Return [x, y] of the center of cell containing provided text 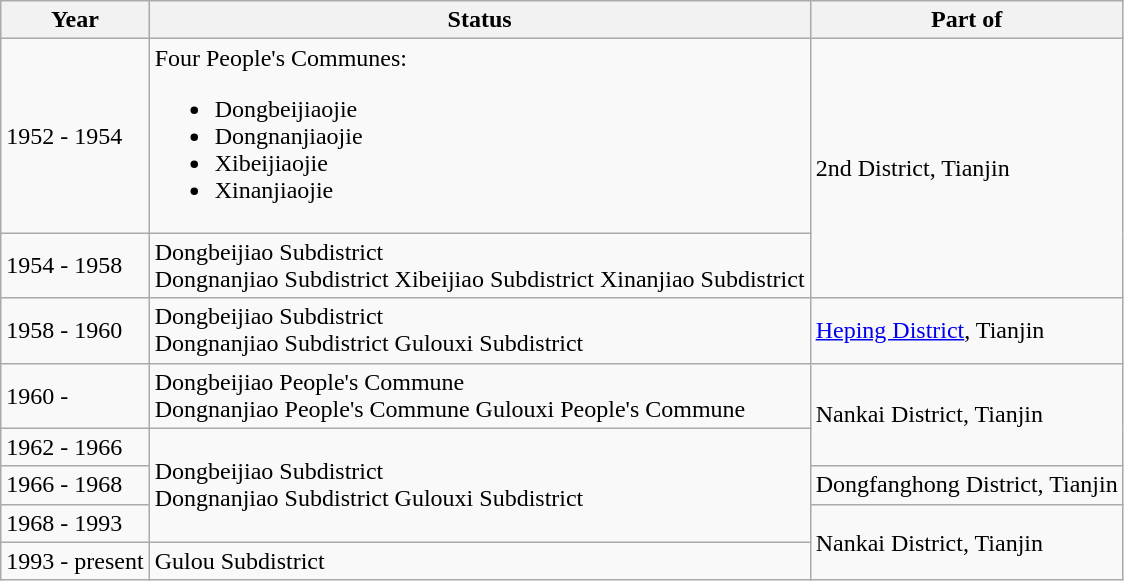
Part of [966, 20]
Heping District, Tianjin [966, 330]
1958 - 1960 [75, 330]
Gulou Subdistrict [480, 561]
Dongfanghong District, Tianjin [966, 485]
1962 - 1966 [75, 447]
2nd District, Tianjin [966, 168]
1968 - 1993 [75, 523]
Dongbeijiao SubdistrictDongnanjiao Subdistrict Xibeijiao Subdistrict Xinanjiao Subdistrict [480, 266]
1954 - 1958 [75, 266]
Four People's Communes:DongbeijiaojieDongnanjiaojieXibeijiaojieXinanjiaojie [480, 136]
1966 - 1968 [75, 485]
1952 - 1954 [75, 136]
1993 - present [75, 561]
Dongbeijiao People's CommuneDongnanjiao People's Commune Gulouxi People's Commune [480, 396]
Status [480, 20]
1960 - [75, 396]
Year [75, 20]
